Provide the [X, Y] coordinate of the cell's center where the given text is located.  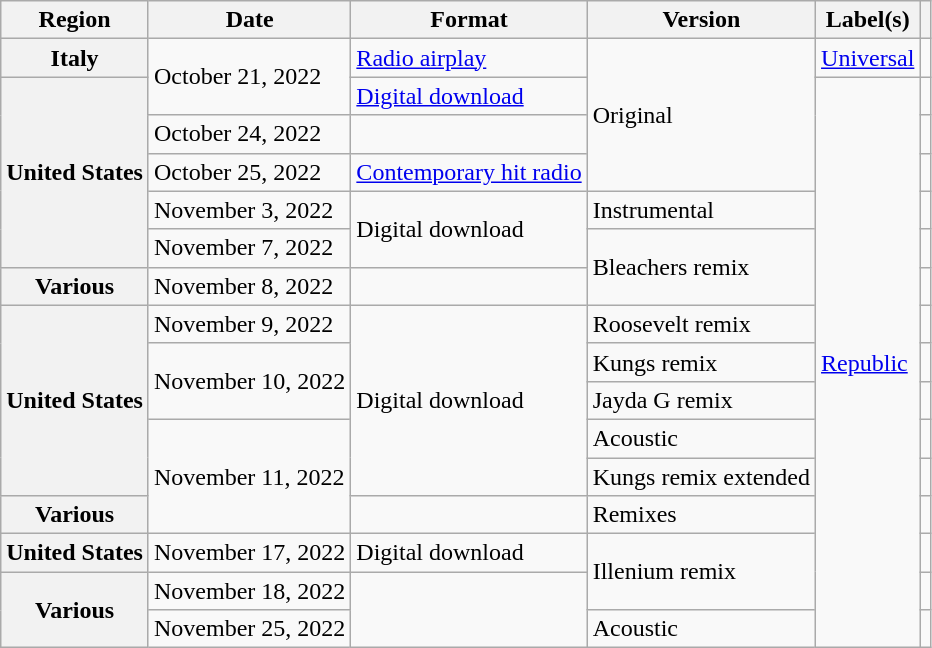
October 21, 2022 [249, 77]
November 3, 2022 [249, 210]
Radio airplay [469, 58]
Remixes [701, 515]
Label(s) [868, 20]
November 7, 2022 [249, 248]
Bleachers remix [701, 267]
Version [701, 20]
November 8, 2022 [249, 286]
Kungs remix extended [701, 477]
Roosevelt remix [701, 324]
Format [469, 20]
Republic [868, 362]
October 24, 2022 [249, 134]
Original [701, 115]
Region [75, 20]
Kungs remix [701, 362]
October 25, 2022 [249, 172]
November 25, 2022 [249, 629]
Instrumental [701, 210]
November 17, 2022 [249, 553]
November 11, 2022 [249, 476]
Jayda G remix [701, 400]
Illenium remix [701, 572]
November 10, 2022 [249, 381]
November 9, 2022 [249, 324]
Contemporary hit radio [469, 172]
Date [249, 20]
November 18, 2022 [249, 591]
Italy [75, 58]
Universal [868, 58]
